From the cell containing the given text, extract its center point as [X, Y] coordinate. 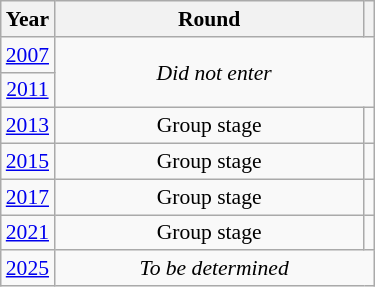
2007 [28, 55]
Round [209, 19]
Did not enter [214, 72]
To be determined [214, 269]
2013 [28, 126]
2015 [28, 162]
2025 [28, 269]
2021 [28, 233]
2017 [28, 197]
2011 [28, 90]
Year [28, 19]
